Return (x, y) of the center of cell containing provided text 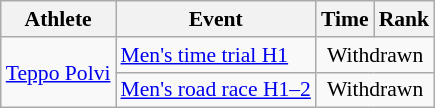
Event (216, 19)
Men's road race H1–2 (216, 90)
Men's time trial H1 (216, 55)
Time (345, 19)
Rank (404, 19)
Teppo Polvi (58, 72)
Athlete (58, 19)
